Output the (X, Y) coordinate of the center of the cell containing the given text.  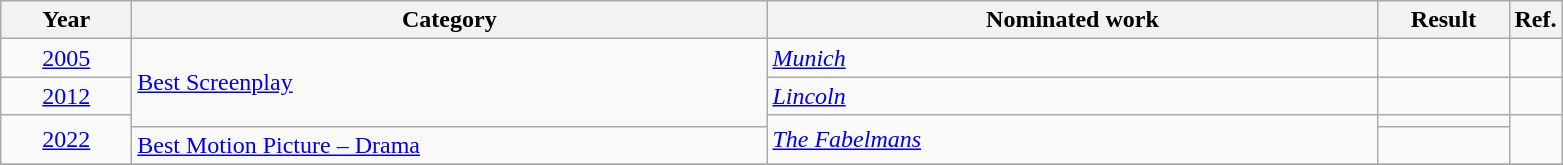
Nominated work (1072, 20)
2005 (66, 58)
Ref. (1536, 20)
Best Screenplay (450, 82)
Result (1444, 20)
2022 (66, 140)
Lincoln (1072, 96)
2012 (66, 96)
Munich (1072, 58)
Category (450, 20)
The Fabelmans (1072, 140)
Year (66, 20)
Best Motion Picture – Drama (450, 145)
